Detect which cell encompasses the target text, then output its [X, Y] center coordinate. 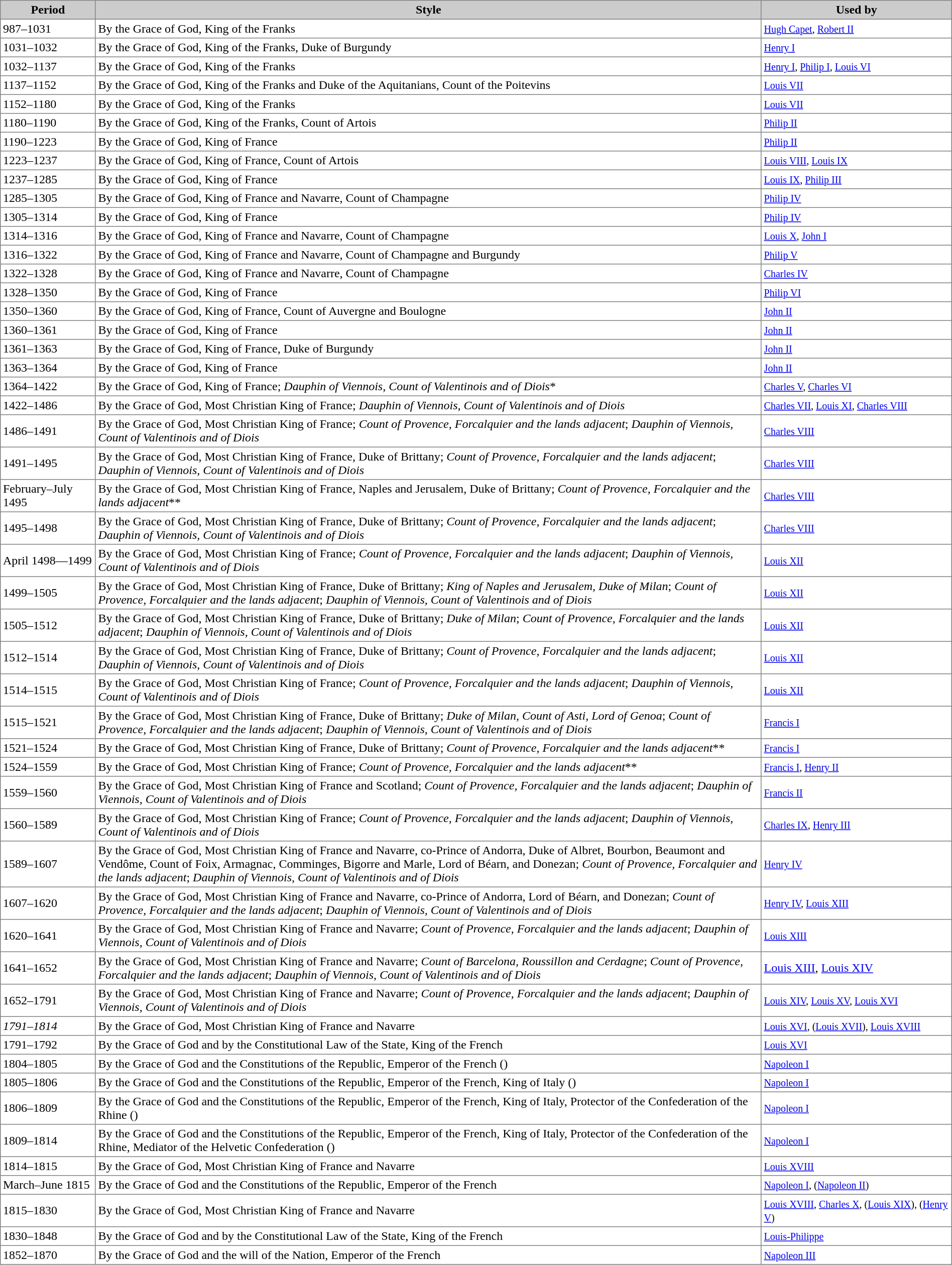
By the Grace of God, King of France, Count of Artois [428, 161]
Louis XVI [857, 1045]
1641–1652 [48, 968]
1314–1316 [48, 236]
1361–1363 [48, 349]
Henry IV, Louis XIII [857, 903]
1830–1848 [48, 1236]
1524–1559 [48, 767]
Louis XIV, Louis XV, Louis XVI [857, 1000]
By the Grace of God and the Constitutions of the Republic, Emperor of the French [428, 1185]
Period [48, 10]
1620–1641 [48, 936]
By the Grace of God, King of the Franks, Duke of Burgundy [428, 48]
Napoleon III [857, 1255]
Charles VII, Louis XI, Charles VIII [857, 405]
987–1031 [48, 29]
1305–1314 [48, 217]
Style [428, 10]
Louis-Philippe [857, 1236]
Louis XVIII, Charles X, (Louis XIX), (Henry V) [857, 1210]
April 1498—1499 [48, 560]
1486–1491 [48, 431]
Henry I, Philip I, Louis VI [857, 66]
Louis VIII, Louis IX [857, 161]
1422–1486 [48, 405]
1512–1514 [48, 657]
Louis XVIII [857, 1166]
1652–1791 [48, 1000]
By the Grace of God, King of the Franks, Count of Artois [428, 123]
1514–1515 [48, 690]
Francis II [857, 792]
By the Grace of God, King of France, Duke of Burgundy [428, 349]
By the Grace of God and the Constitutions of the Republic, Emperor of the French, King of Italy () [428, 1083]
Napoleon I, (Napoleon II) [857, 1185]
1505–1512 [48, 625]
1237–1285 [48, 179]
Louis XVI, (Louis XVII), Louis XVIII [857, 1026]
Charles V, Charles VI [857, 387]
Louis IX, Philip III [857, 179]
By the Grace of God, King of France; Dauphin of Viennois, Count of Valentinois and of Diois* [428, 387]
1804–1805 [48, 1064]
1559–1560 [48, 792]
By the Grace of God, King of the Franks and Duke of the Aquitanians, Count of the Poitevins [428, 85]
Philip V [857, 255]
1495–1498 [48, 528]
1806–1809 [48, 1108]
By the Grace of God, Most Christian King of France, Naples and Jerusalem, Duke of Brittany; Count of Provence, Forcalquier and the lands adjacent** [428, 496]
1180–1190 [48, 123]
1791–1814 [48, 1026]
1852–1870 [48, 1255]
1328–1350 [48, 292]
1560–1589 [48, 825]
1031–1032 [48, 48]
1521–1524 [48, 748]
By the Grace of God, Most Christian King of France; Count of Provence, Forcalquier and the lands adjacent** [428, 767]
Louis XIII [857, 936]
Hugh Capet, Robert II [857, 29]
1223–1237 [48, 161]
Henry I [857, 48]
1805–1806 [48, 1083]
By the Grace of God, Most Christian King of France, Duke of Brittany; Count of Provence, Forcalquier and the lands adjacent** [428, 748]
1607–1620 [48, 903]
By the Grace of God, Most Christian King of France; Dauphin of Viennois, Count of Valentinois and of Diois [428, 405]
1491–1495 [48, 463]
1815–1830 [48, 1210]
1589–1607 [48, 864]
By the Grace of God, King of France, Count of Auvergne and Boulogne [428, 311]
February–July 1495 [48, 496]
1364–1422 [48, 387]
1515–1521 [48, 722]
1285–1305 [48, 198]
Charles IV [857, 274]
1322–1328 [48, 274]
Louis X, John I [857, 236]
1499–1505 [48, 593]
1137–1152 [48, 85]
1363–1364 [48, 368]
Francis I, Henry II [857, 767]
Louis XIII, Louis XIV [857, 968]
1791–1792 [48, 1045]
1032–1137 [48, 66]
1350–1360 [48, 311]
By the Grace of God, King of France and Navarre, Count of Champagne and Burgundy [428, 255]
1316–1322 [48, 255]
Used by [857, 10]
Charles IX, Henry III [857, 825]
1152–1180 [48, 104]
1814–1815 [48, 1166]
1190–1223 [48, 142]
By the Grace of God and the will of the Nation, Emperor of the French [428, 1255]
By the Grace of God and the Constitutions of the Republic, Emperor of the French, King of Italy, Protector of the Confederation of the Rhine () [428, 1108]
By the Grace of God and the Constitutions of the Republic, Emperor of the French () [428, 1064]
1809–1814 [48, 1140]
March–June 1815 [48, 1185]
Philip VI [857, 292]
1360–1361 [48, 330]
Henry IV [857, 864]
